Provide the [x, y] coordinate of the cell's center where the given text is located.  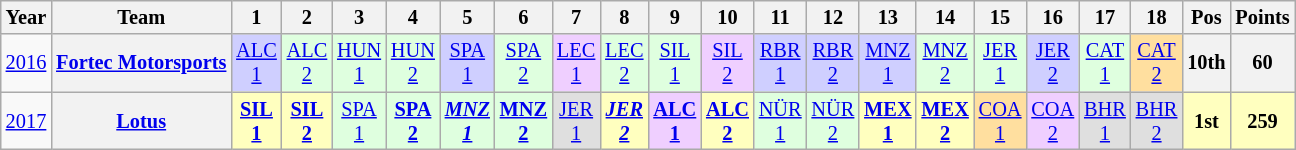
3 [359, 17]
MEX1 [888, 121]
10th [1206, 63]
Pos [1206, 17]
17 [1105, 17]
HUN1 [359, 63]
16 [1052, 17]
2016 [26, 63]
Points [1262, 17]
9 [674, 17]
2 [307, 17]
1st [1206, 121]
LEC1 [576, 63]
CAT2 [1157, 63]
Fortec Motorsports [141, 63]
60 [1262, 63]
HUN2 [413, 63]
13 [888, 17]
1 [256, 17]
11 [780, 17]
BHR1 [1105, 121]
RBR2 [834, 63]
COA2 [1052, 121]
6 [524, 17]
7 [576, 17]
259 [1262, 121]
NÜR1 [780, 121]
COA1 [1000, 121]
Year [26, 17]
5 [468, 17]
CAT1 [1105, 63]
14 [944, 17]
MEX2 [944, 121]
8 [624, 17]
NÜR2 [834, 121]
12 [834, 17]
Lotus [141, 121]
BHR2 [1157, 121]
4 [413, 17]
LEC2 [624, 63]
10 [728, 17]
18 [1157, 17]
Team [141, 17]
15 [1000, 17]
2017 [26, 121]
RBR1 [780, 63]
